Output the [x, y] coordinate of the center of the cell containing the given text.  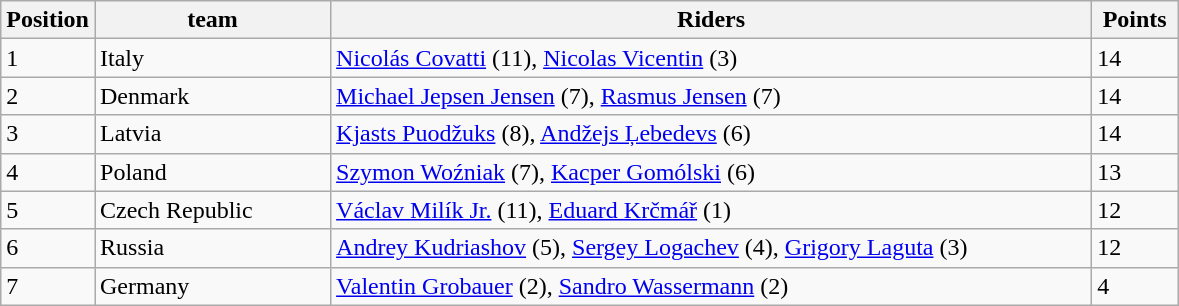
Andrey Kudriashov (5), Sergey Logachev (4), Grigory Laguta (3) [712, 248]
Denmark [212, 96]
5 [48, 210]
Germany [212, 286]
2 [48, 96]
Nicolás Covatti (11), Nicolas Vicentin (3) [712, 58]
Czech Republic [212, 210]
Michael Jepsen Jensen (7), Rasmus Jensen (7) [712, 96]
Václav Milík Jr. (11), Eduard Krčmář (1) [712, 210]
Italy [212, 58]
Points [1135, 20]
Position [48, 20]
Kjasts Puodžuks (8), Andžejs Ļebedevs (6) [712, 134]
7 [48, 286]
Latvia [212, 134]
6 [48, 248]
3 [48, 134]
Szymon Woźniak (7), Kacper Gomólski (6) [712, 172]
1 [48, 58]
13 [1135, 172]
Russia [212, 248]
Poland [212, 172]
Riders [712, 20]
team [212, 20]
Valentin Grobauer (2), Sandro Wassermann (2) [712, 286]
